Extract the (x, y) coordinate from the center of the cell holding the provided text.  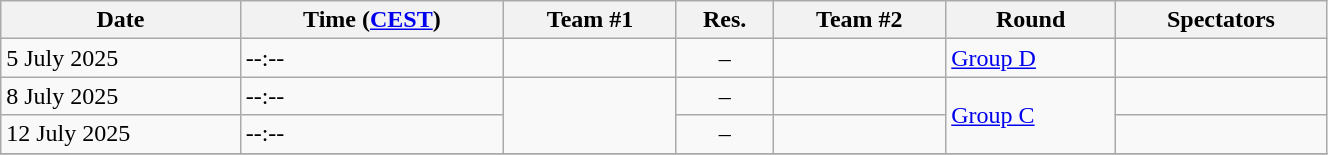
Team #1 (590, 20)
Date (120, 20)
Round (1031, 20)
Res. (724, 20)
8 July 2025 (120, 96)
5 July 2025 (120, 58)
Time (CEST) (372, 20)
12 July 2025 (120, 134)
Group C (1031, 115)
Team #2 (860, 20)
Spectators (1220, 20)
Group D (1031, 58)
